Locate the cell with the specified text and output its (X, Y) center coordinate. 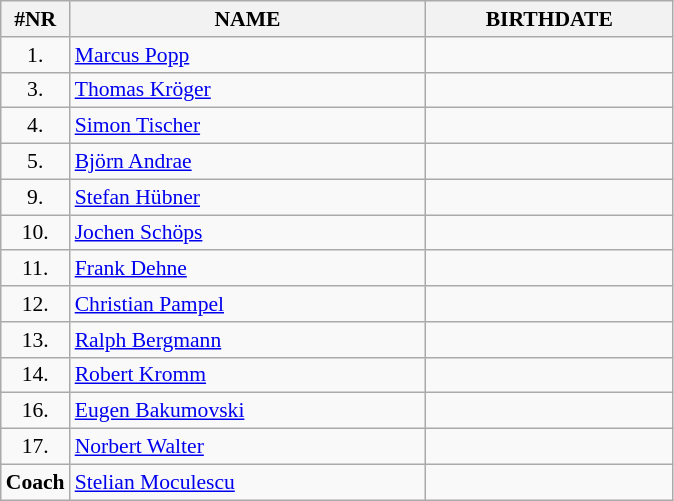
Eugen Bakumovski (248, 411)
NAME (248, 19)
Stefan Hübner (248, 197)
16. (36, 411)
Stelian Moculescu (248, 482)
Jochen Schöps (248, 233)
17. (36, 447)
Robert Kromm (248, 375)
Simon Tischer (248, 126)
3. (36, 90)
Norbert Walter (248, 447)
#NR (36, 19)
Björn Andrae (248, 162)
BIRTHDATE (549, 19)
Marcus Popp (248, 55)
10. (36, 233)
11. (36, 269)
14. (36, 375)
13. (36, 340)
Christian Pampel (248, 304)
12. (36, 304)
Ralph Bergmann (248, 340)
Frank Dehne (248, 269)
Coach (36, 482)
4. (36, 126)
5. (36, 162)
1. (36, 55)
9. (36, 197)
Thomas Kröger (248, 90)
